Return (x, y) of the center of cell containing provided text 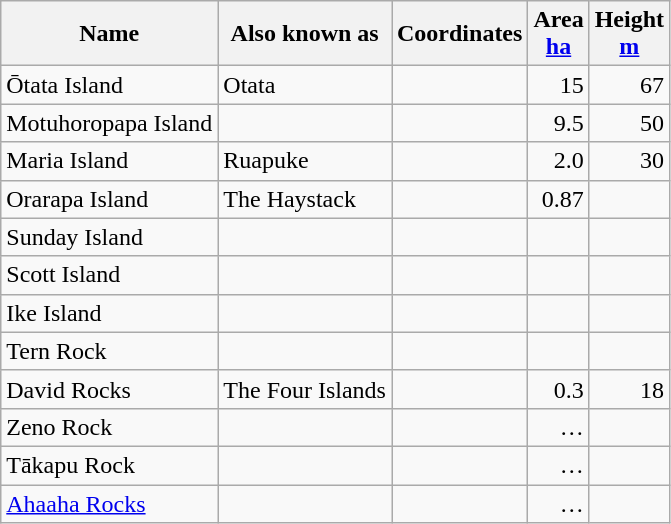
0.87 (558, 199)
Also known as (305, 34)
Ōtata Island (110, 85)
18 (629, 389)
30 (629, 161)
Sunday Island (110, 237)
Motuhoropapa Island (110, 123)
67 (629, 85)
Ruapuke (305, 161)
Areaha (558, 34)
Zeno Rock (110, 427)
Tern Rock (110, 351)
Orarapa Island (110, 199)
Heightm (629, 34)
2.0 (558, 161)
0.3 (558, 389)
15 (558, 85)
The Haystack (305, 199)
Otata (305, 85)
50 (629, 123)
Maria Island (110, 161)
Scott Island (110, 275)
Tākapu Rock (110, 465)
The Four Islands (305, 389)
Coordinates (460, 34)
Name (110, 34)
Ike Island (110, 313)
David Rocks (110, 389)
9.5 (558, 123)
Ahaaha Rocks (110, 503)
